From the cell containing the given text, extract its center point as [X, Y] coordinate. 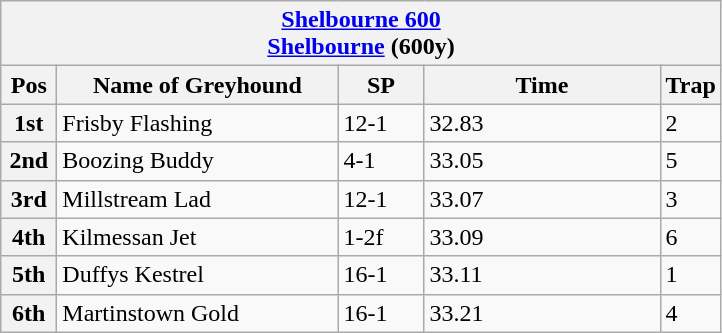
32.83 [542, 123]
4-1 [381, 161]
33.07 [542, 199]
Pos [29, 85]
1st [29, 123]
SP [381, 85]
5th [29, 275]
5 [690, 161]
33.11 [542, 275]
Martinstown Gold [198, 313]
6 [690, 237]
3rd [29, 199]
1-2f [381, 237]
33.21 [542, 313]
2nd [29, 161]
Trap [690, 85]
33.09 [542, 237]
33.05 [542, 161]
Shelbourne 600 Shelbourne (600y) [362, 34]
Time [542, 85]
4 [690, 313]
Frisby Flashing [198, 123]
1 [690, 275]
Duffys Kestrel [198, 275]
Name of Greyhound [198, 85]
2 [690, 123]
6th [29, 313]
3 [690, 199]
Kilmessan Jet [198, 237]
4th [29, 237]
Millstream Lad [198, 199]
Boozing Buddy [198, 161]
